Output the (x, y) coordinate of the center of the cell containing the given text.  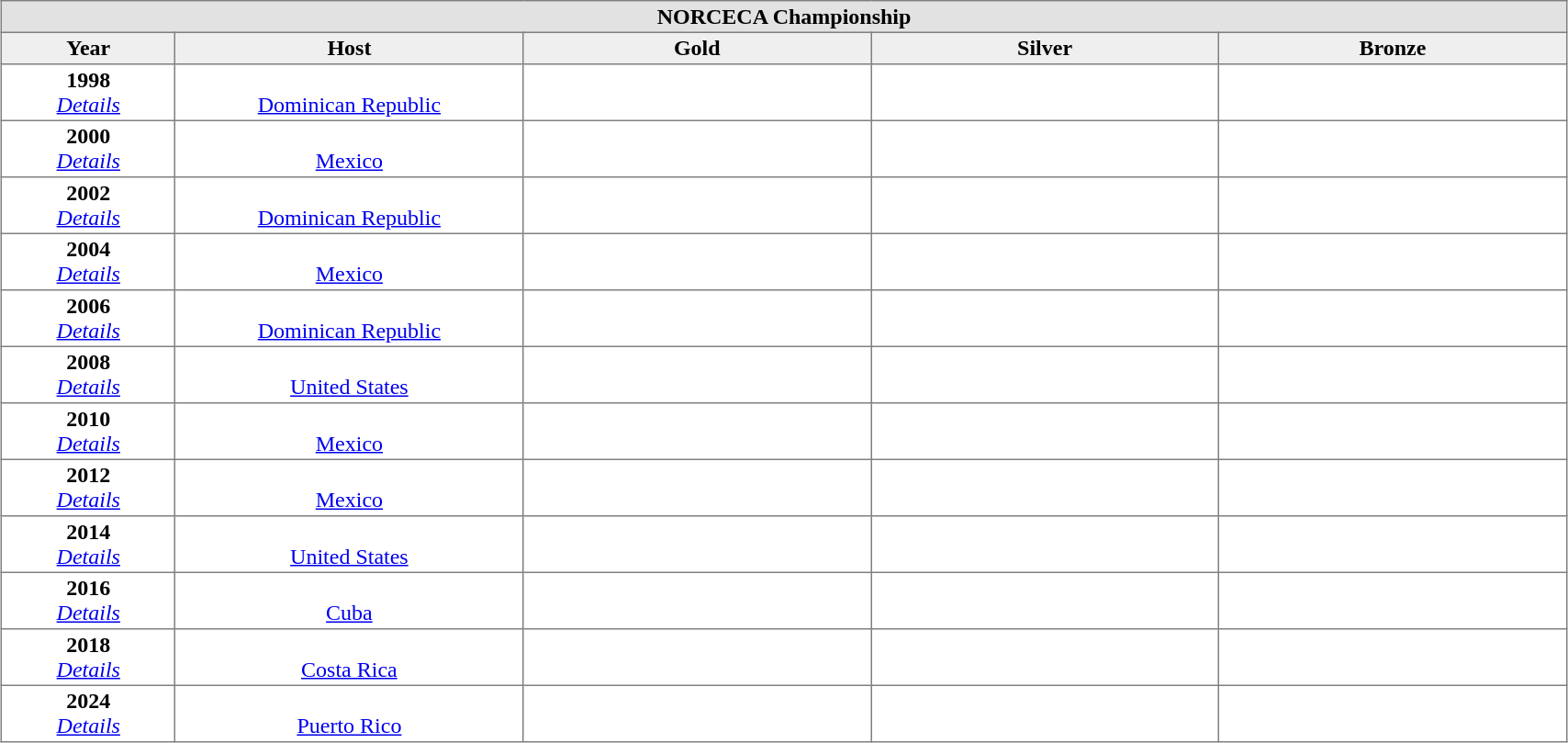
2000Details (88, 149)
2010Details (88, 432)
1998Details (88, 93)
Host (349, 48)
2016Details (88, 601)
Costa Rica (349, 658)
Silver (1045, 48)
Bronze (1394, 48)
2006Details (88, 319)
2014Details (88, 545)
2008Details (88, 375)
NORCECA Championship (784, 17)
Cuba (349, 601)
Puerto Rico (349, 714)
2012Details (88, 488)
2024Details (88, 714)
2004Details (88, 262)
Year (88, 48)
Gold (698, 48)
2002Details (88, 206)
2018Details (88, 658)
